Capture the cell that displays the provided text and extract its (X, Y) central coordinate. 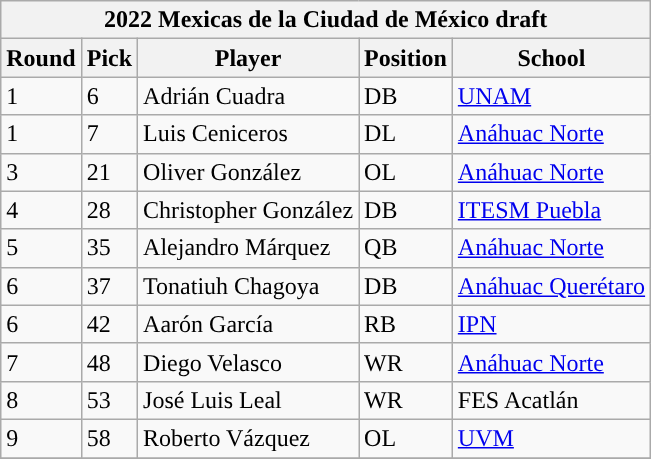
5 (41, 248)
21 (109, 172)
28 (109, 210)
9 (41, 438)
Tonatiuh Chagoya (248, 286)
Adrián Cuadra (248, 96)
IPN (551, 324)
School (551, 58)
José Luis Leal (248, 400)
3 (41, 172)
UNAM (551, 96)
Oliver González (248, 172)
ITESM Puebla (551, 210)
Aarón García (248, 324)
Diego Velasco (248, 362)
58 (109, 438)
FES Acatlán (551, 400)
DL (406, 134)
2022 Mexicas de la Ciudad de México draft (326, 20)
Pick (109, 58)
QB (406, 248)
RB (406, 324)
35 (109, 248)
Position (406, 58)
Luis Ceniceros (248, 134)
42 (109, 324)
37 (109, 286)
Round (41, 58)
53 (109, 400)
Player (248, 58)
Alejandro Márquez (248, 248)
4 (41, 210)
8 (41, 400)
Roberto Vázquez (248, 438)
Anáhuac Querétaro (551, 286)
Christopher González (248, 210)
UVM (551, 438)
48 (109, 362)
